Detect which cell encompasses the target text, then output its (X, Y) center coordinate. 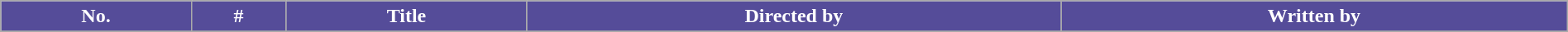
# (238, 16)
Title (407, 16)
Directed by (794, 16)
Written by (1315, 16)
No. (96, 16)
